Extract the (x, y) coordinate from the center of the cell holding the provided text.  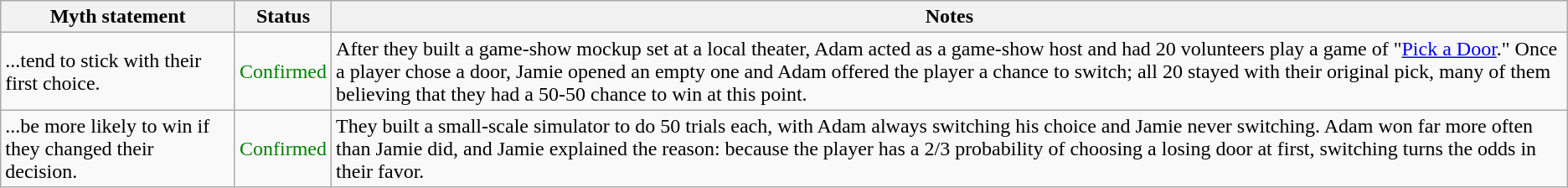
Myth statement (118, 17)
...tend to stick with their first choice. (118, 71)
...be more likely to win if they changed their decision. (118, 149)
Notes (950, 17)
Status (283, 17)
